From the cell containing the given text, extract its center point as (X, Y) coordinate. 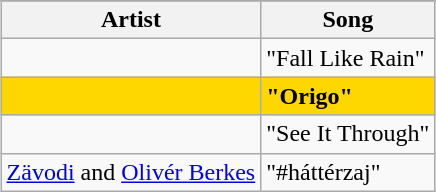
Zävodi and Olivér Berkes (131, 172)
"#háttérzaj" (348, 172)
"See It Through" (348, 134)
"Fall Like Rain" (348, 58)
"Origo" (348, 96)
Song (348, 20)
Artist (131, 20)
